Find where the given text appears and provide that cell's center as [X, Y] coordinate. 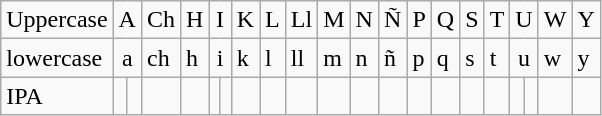
s [472, 58]
N [364, 20]
Q [445, 20]
S [472, 20]
I [220, 20]
p [419, 58]
U [524, 20]
l [273, 58]
i [220, 58]
L [273, 20]
q [445, 58]
Y [586, 20]
h [195, 58]
k [245, 58]
Ch [160, 20]
lowercase [57, 58]
W [555, 20]
M [334, 20]
P [419, 20]
K [245, 20]
Ll [301, 20]
m [334, 58]
a [127, 58]
ch [160, 58]
H [195, 20]
n [364, 58]
y [586, 58]
T [497, 20]
Ñ [392, 20]
t [497, 58]
w [555, 58]
IPA [57, 96]
A [127, 20]
Uppercase [57, 20]
u [524, 58]
ll [301, 58]
ñ [392, 58]
